Return (X, Y) of the center of cell containing provided text 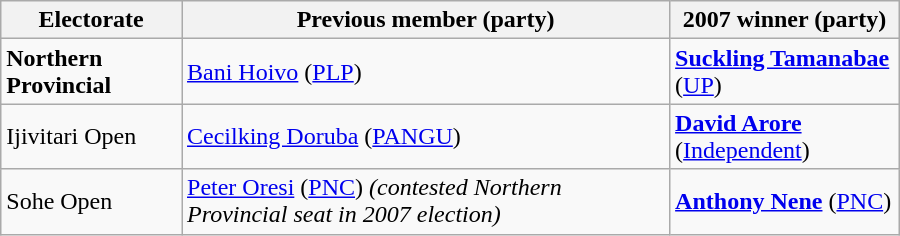
Bani Hoivo (PLP) (426, 72)
2007 winner (party) (785, 20)
David Arore (Independent) (785, 136)
Sohe Open (92, 202)
Cecilking Doruba (PANGU) (426, 136)
Suckling Tamanabae (UP) (785, 72)
Northern Provincial (92, 72)
Ijivitari Open (92, 136)
Electorate (92, 20)
Peter Oresi (PNC) (contested Northern Provincial seat in 2007 election) (426, 202)
Previous member (party) (426, 20)
Anthony Nene (PNC) (785, 202)
